Locate the cell with the specified text and output its [x, y] center coordinate. 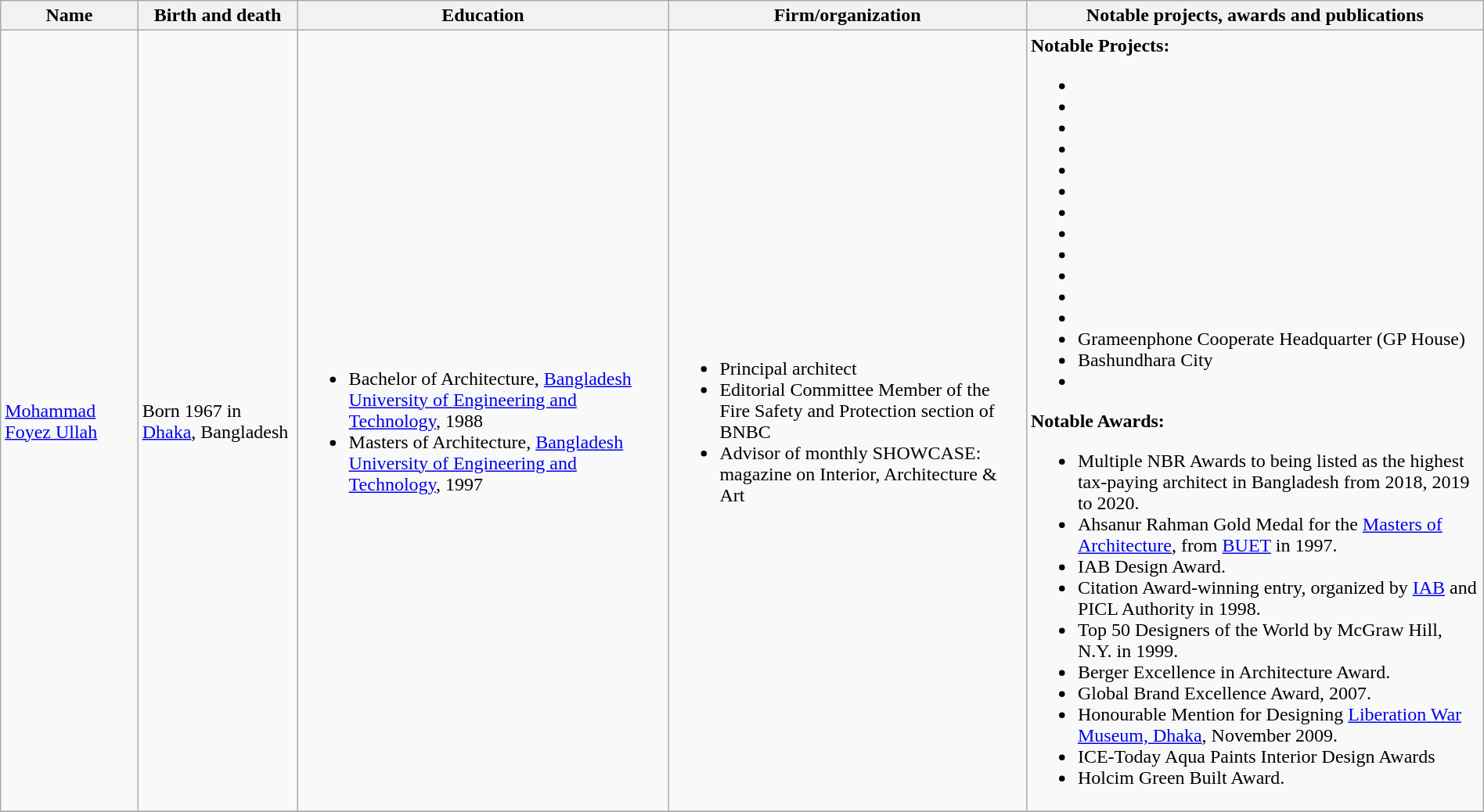
Birth and death [218, 16]
Name [69, 16]
Education [483, 16]
Born 1967 in Dhaka, Bangladesh [218, 421]
Mohammad Foyez Ullah [69, 421]
Firm/organization [848, 16]
Notable projects, awards and publications [1255, 16]
